Extract the [X, Y] coordinate from the center of the cell holding the provided text.  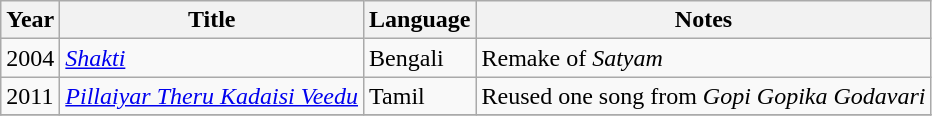
Title [212, 20]
Reused one song from Gopi Gopika Godavari [704, 96]
Tamil [420, 96]
Year [30, 20]
Notes [704, 20]
2011 [30, 96]
Language [420, 20]
Remake of Satyam [704, 58]
Bengali [420, 58]
Shakti [212, 58]
Pillaiyar Theru Kadaisi Veedu [212, 96]
2004 [30, 58]
